Identify which cell holds the provided text, then report its [X, Y] central coordinate. 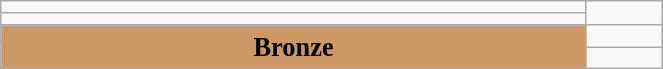
Bronze [294, 46]
